Extract the (X, Y) coordinate from the center of the cell holding the provided text.  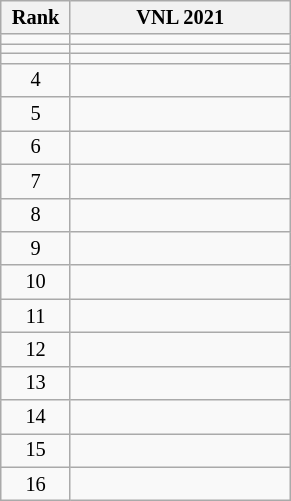
4 (36, 80)
14 (36, 417)
10 (36, 282)
VNL 2021 (180, 17)
5 (36, 114)
7 (36, 181)
16 (36, 484)
6 (36, 147)
9 (36, 248)
11 (36, 316)
8 (36, 215)
15 (36, 450)
Rank (36, 17)
13 (36, 383)
12 (36, 349)
